Output the (x, y) coordinate of the center of the cell containing the given text.  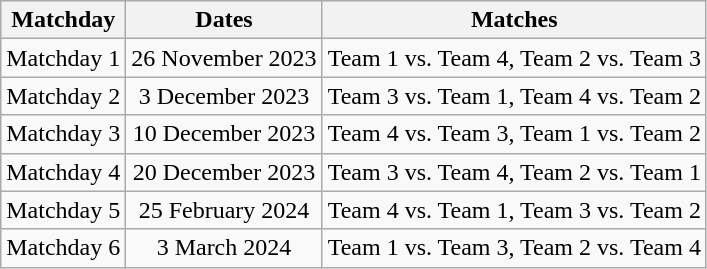
Team 3 vs. Team 1, Team 4 vs. Team 2 (514, 96)
Matchday 4 (64, 172)
Matches (514, 20)
Matchday 1 (64, 58)
Matchday 6 (64, 248)
10 December 2023 (224, 134)
3 March 2024 (224, 248)
26 November 2023 (224, 58)
Team 1 vs. Team 4, Team 2 vs. Team 3 (514, 58)
Matchday 3 (64, 134)
20 December 2023 (224, 172)
3 December 2023 (224, 96)
Matchday 5 (64, 210)
25 February 2024 (224, 210)
Matchday 2 (64, 96)
Team 3 vs. Team 4, Team 2 vs. Team 1 (514, 172)
Dates (224, 20)
Team 4 vs. Team 3, Team 1 vs. Team 2 (514, 134)
Matchday (64, 20)
Team 4 vs. Team 1, Team 3 vs. Team 2 (514, 210)
Team 1 vs. Team 3, Team 2 vs. Team 4 (514, 248)
